Find where the given text appears and provide that cell's center as (x, y) coordinate. 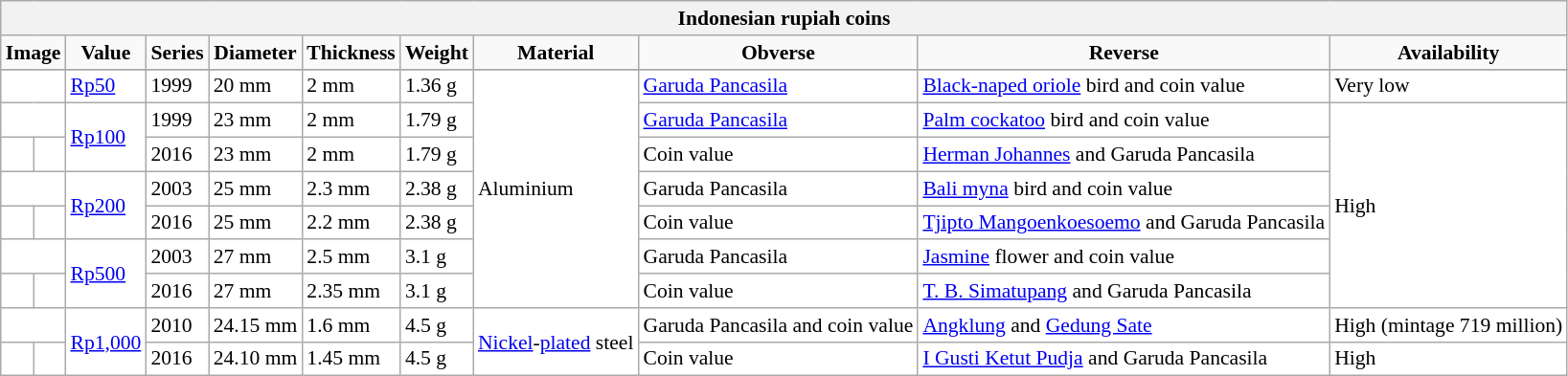
Tjipto Mangoenkoesoemo and Garuda Pancasila (1124, 223)
Availability (1448, 53)
Weight (437, 53)
20 mm (256, 86)
2.2 mm (351, 223)
Image (34, 53)
1.6 mm (351, 325)
2.3 mm (351, 188)
I Gusti Ketut Pudja and Garuda Pancasila (1124, 359)
2.35 mm (351, 291)
Rp50 (105, 86)
24.10 mm (256, 359)
Jasmine flower and coin value (1124, 257)
Aluminium (556, 188)
Thickness (351, 53)
Indonesian rupiah coins (784, 18)
Nickel-plated steel (556, 343)
Obverse (779, 53)
Value (105, 53)
Rp1,000 (105, 343)
1.36 g (437, 86)
High (mintage 719 million) (1448, 325)
1.45 mm (351, 359)
Very low (1448, 86)
Series (176, 53)
Palm cockatoo bird and coin value (1124, 121)
Rp500 (105, 274)
Black-naped oriole bird and coin value (1124, 86)
Angklung and Gedung Sate (1124, 325)
Reverse (1124, 53)
2010 (176, 325)
2.5 mm (351, 257)
Diameter (256, 53)
Rp200 (105, 205)
24.15 mm (256, 325)
Garuda Pancasila and coin value (779, 325)
Herman Johannes and Garuda Pancasila (1124, 155)
Bali myna bird and coin value (1124, 188)
Material (556, 53)
T. B. Simatupang and Garuda Pancasila (1124, 291)
Rp100 (105, 138)
